Scan for the cell matching the given text and deliver its (x, y) coordinate at center. 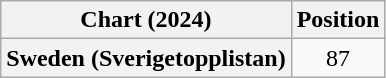
Chart (2024) (146, 20)
Position (338, 20)
87 (338, 58)
Sweden (Sverigetopplistan) (146, 58)
